Return the [X, Y] coordinate for the center point of the cell that contains the specified text.  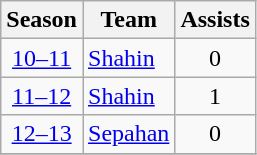
1 [215, 96]
Season [42, 20]
Team [128, 20]
11–12 [42, 96]
10–11 [42, 58]
12–13 [42, 134]
Assists [215, 20]
Sepahan [128, 134]
